Detect which cell encompasses the target text, then output its (X, Y) center coordinate. 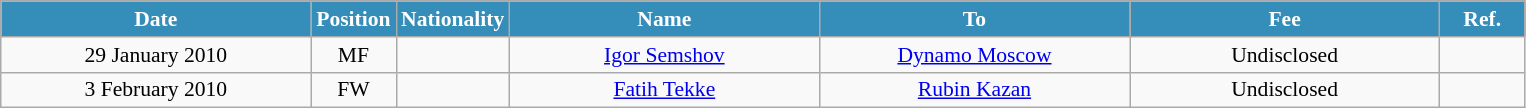
Date (156, 19)
Fatih Tekke (664, 90)
Ref. (1482, 19)
29 January 2010 (156, 55)
Igor Semshov (664, 55)
FW (354, 90)
Position (354, 19)
Rubin Kazan (974, 90)
3 February 2010 (156, 90)
Name (664, 19)
Fee (1285, 19)
Nationality (452, 19)
To (974, 19)
MF (354, 55)
Dynamo Moscow (974, 55)
